Search for the cell housing the specified text and yield its [x, y] center coordinate. 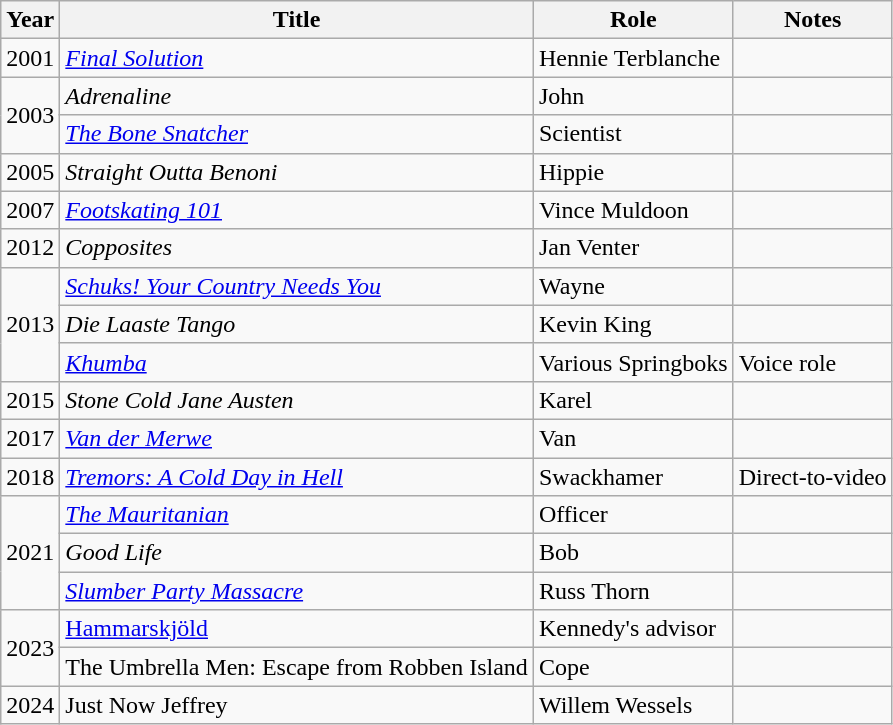
2024 [30, 705]
Direct-to-video [812, 477]
Officer [633, 515]
2021 [30, 553]
Kevin King [633, 324]
Copposites [297, 248]
Voice role [812, 362]
2001 [30, 58]
Title [297, 20]
The Umbrella Men: Escape from Robben Island [297, 667]
Cope [633, 667]
Van [633, 438]
Tremors: A Cold Day in Hell [297, 477]
Final Solution [297, 58]
2005 [30, 172]
2017 [30, 438]
Footskating 101 [297, 210]
Khumba [297, 362]
2018 [30, 477]
Schuks! Your Country Needs You [297, 286]
Van der Merwe [297, 438]
Notes [812, 20]
Die Laaste Tango [297, 324]
Year [30, 20]
Vince Muldoon [633, 210]
Russ Thorn [633, 591]
The Bone Snatcher [297, 134]
Bob [633, 553]
Swackhamer [633, 477]
Slumber Party Massacre [297, 591]
Stone Cold Jane Austen [297, 400]
2023 [30, 648]
Role [633, 20]
2015 [30, 400]
Jan Venter [633, 248]
John [633, 96]
Scientist [633, 134]
Various Springboks [633, 362]
Hippie [633, 172]
The Mauritanian [297, 515]
Hennie Terblanche [633, 58]
Hammarskjöld [297, 629]
2007 [30, 210]
2012 [30, 248]
Wayne [633, 286]
Good Life [297, 553]
Adrenaline [297, 96]
Willem Wessels [633, 705]
2003 [30, 115]
Kennedy's advisor [633, 629]
Karel [633, 400]
Straight Outta Benoni [297, 172]
2013 [30, 324]
Just Now Jeffrey [297, 705]
